Determine the (X, Y) coordinate at the center of the cell enclosing the given text.  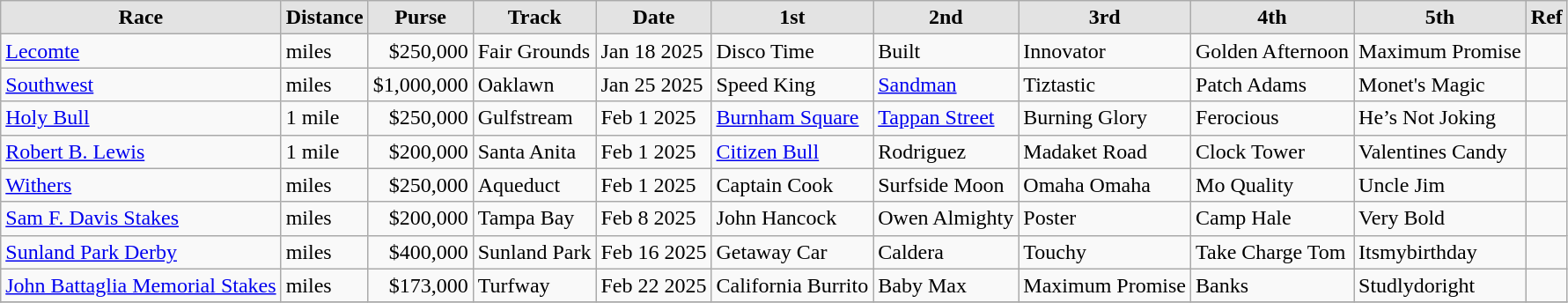
Gulfstream (534, 118)
He’s Not Joking (1440, 118)
Ferocious (1273, 118)
Fair Grounds (534, 51)
Rodriguez (946, 151)
Feb 16 2025 (653, 252)
Turfway (534, 285)
Take Charge Tom (1273, 252)
Surfside Moon (946, 185)
Southwest (141, 85)
Holy Bull (141, 118)
Itsmybirthday (1440, 252)
Sandman (946, 85)
Banks (1273, 285)
Touchy (1105, 252)
Citizen Bull (792, 151)
$1,000,000 (421, 85)
Caldera (946, 252)
Mo Quality (1273, 185)
$173,000 (421, 285)
Oaklawn (534, 85)
Feb 22 2025 (653, 285)
Track (534, 18)
Race (141, 18)
Santa Anita (534, 151)
Built (946, 51)
Purse (421, 18)
Studlydoright (1440, 285)
Aqueduct (534, 185)
Tiztastic (1105, 85)
Tampa Bay (534, 218)
Golden Afternoon (1273, 51)
Monet's Magic (1440, 85)
John Battaglia Memorial Stakes (141, 285)
Burnham Square (792, 118)
Withers (141, 185)
Ref (1546, 18)
John Hancock (792, 218)
Baby Max (946, 285)
Omaha Omaha (1105, 185)
Very Bold (1440, 218)
Sunland Park Derby (141, 252)
Patch Adams (1273, 85)
Camp Hale (1273, 218)
Distance (324, 18)
Uncle Jim (1440, 185)
Getaway Car (792, 252)
Robert B. Lewis (141, 151)
Date (653, 18)
Poster (1105, 218)
Madaket Road (1105, 151)
Valentines Candy (1440, 151)
Tappan Street (946, 118)
Lecomte (141, 51)
Speed King (792, 85)
Sunland Park (534, 252)
Disco Time (792, 51)
Clock Tower (1273, 151)
2nd (946, 18)
Owen Almighty (946, 218)
3rd (1105, 18)
Feb 8 2025 (653, 218)
5th (1440, 18)
Innovator (1105, 51)
Burning Glory (1105, 118)
Jan 25 2025 (653, 85)
4th (1273, 18)
Captain Cook (792, 185)
1st (792, 18)
Sam F. Davis Stakes (141, 218)
Jan 18 2025 (653, 51)
$400,000 (421, 252)
California Burrito (792, 285)
